Return (X, Y) of the center of cell containing provided text 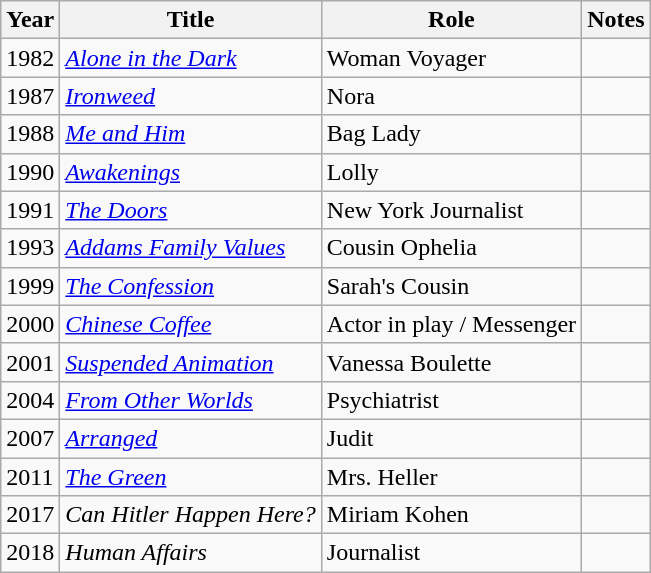
Mrs. Heller (451, 477)
1988 (30, 134)
Can Hitler Happen Here? (190, 515)
2007 (30, 438)
2000 (30, 324)
1991 (30, 210)
Miriam Kohen (451, 515)
Psychiatrist (451, 400)
Journalist (451, 553)
Addams Family Values (190, 248)
2017 (30, 515)
Human Affairs (190, 553)
Lolly (451, 172)
2011 (30, 477)
1990 (30, 172)
Alone in the Dark (190, 58)
1982 (30, 58)
Vanessa Boulette (451, 362)
2004 (30, 400)
Me and Him (190, 134)
Role (451, 20)
Arranged (190, 438)
Woman Voyager (451, 58)
Title (190, 20)
New York Journalist (451, 210)
Bag Lady (451, 134)
1993 (30, 248)
The Green (190, 477)
Suspended Animation (190, 362)
The Confession (190, 286)
From Other Worlds (190, 400)
Ironweed (190, 96)
Year (30, 20)
Actor in play / Messenger (451, 324)
1987 (30, 96)
Judit (451, 438)
Notes (616, 20)
Nora (451, 96)
Cousin Ophelia (451, 248)
2018 (30, 553)
Sarah's Cousin (451, 286)
Awakenings (190, 172)
Chinese Coffee (190, 324)
1999 (30, 286)
The Doors (190, 210)
2001 (30, 362)
